Detect which cell encompasses the target text, then output its [X, Y] center coordinate. 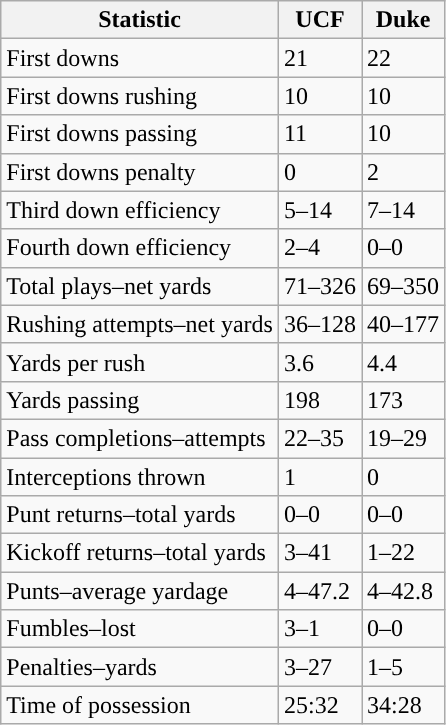
2 [404, 172]
3–41 [320, 553]
25:32 [320, 705]
Yards per rush [140, 362]
4.4 [404, 362]
2–4 [320, 248]
198 [320, 400]
4–47.2 [320, 591]
34:28 [404, 705]
11 [320, 134]
3–1 [320, 629]
Interceptions thrown [140, 477]
36–128 [320, 324]
Fumbles–lost [140, 629]
5–14 [320, 210]
40–177 [404, 324]
21 [320, 58]
Penalties–yards [140, 667]
69–350 [404, 286]
7–14 [404, 210]
Duke [404, 20]
Yards passing [140, 400]
Pass completions–attempts [140, 438]
Third down efficiency [140, 210]
1–22 [404, 553]
22 [404, 58]
3.6 [320, 362]
Kickoff returns–total yards [140, 553]
1–5 [404, 667]
3–27 [320, 667]
First downs rushing [140, 96]
Total plays–net yards [140, 286]
UCF [320, 20]
71–326 [320, 286]
19–29 [404, 438]
Rushing attempts–net yards [140, 324]
Punt returns–total yards [140, 515]
1 [320, 477]
Fourth down efficiency [140, 248]
Statistic [140, 20]
First downs penalty [140, 172]
22–35 [320, 438]
4–42.8 [404, 591]
173 [404, 400]
First downs [140, 58]
Time of possession [140, 705]
First downs passing [140, 134]
Punts–average yardage [140, 591]
